From the cell containing the given text, extract its center point as [X, Y] coordinate. 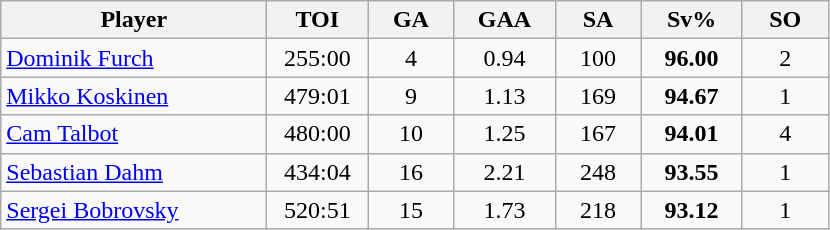
479:01 [318, 96]
1.13 [504, 96]
1.25 [504, 134]
Player [134, 20]
Cam Talbot [134, 134]
1.73 [504, 210]
169 [598, 96]
520:51 [318, 210]
15 [411, 210]
Sebastian Dahm [134, 172]
94.67 [692, 96]
TOI [318, 20]
2 [785, 58]
218 [598, 210]
2.21 [504, 172]
0.94 [504, 58]
167 [598, 134]
Sv% [692, 20]
SO [785, 20]
Dominik Furch [134, 58]
100 [598, 58]
Mikko Koskinen [134, 96]
GAA [504, 20]
255:00 [318, 58]
94.01 [692, 134]
Sergei Bobrovsky [134, 210]
434:04 [318, 172]
9 [411, 96]
480:00 [318, 134]
93.55 [692, 172]
SA [598, 20]
248 [598, 172]
96.00 [692, 58]
GA [411, 20]
10 [411, 134]
93.12 [692, 210]
16 [411, 172]
